Provide the (x, y) coordinate of the cell's center where the given text is located.  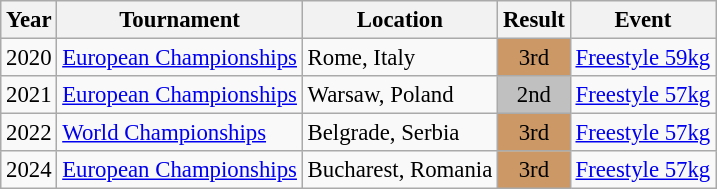
Location (400, 20)
Year (29, 20)
Bucharest, Romania (400, 170)
Rome, Italy (400, 58)
Result (534, 20)
Belgrade, Serbia (400, 133)
2021 (29, 95)
Tournament (180, 20)
Warsaw, Poland (400, 95)
2024 (29, 170)
2022 (29, 133)
World Championships (180, 133)
Event (642, 20)
2nd (534, 95)
2020 (29, 58)
Freestyle 59kg (642, 58)
